Detect which cell encompasses the target text, then output its [x, y] center coordinate. 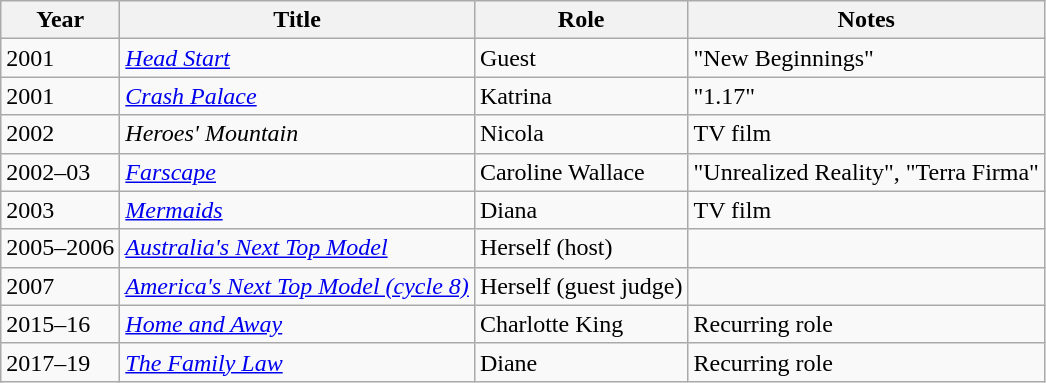
The Family Law [298, 362]
2005–2006 [60, 248]
"1.17" [866, 96]
Diana [581, 210]
Home and Away [298, 324]
Herself (host) [581, 248]
2002 [60, 134]
Australia's Next Top Model [298, 248]
Guest [581, 58]
Crash Palace [298, 96]
Mermaids [298, 210]
2002–03 [60, 172]
2017–19 [60, 362]
Katrina [581, 96]
Heroes' Mountain [298, 134]
Role [581, 20]
Herself (guest judge) [581, 286]
Nicola [581, 134]
Head Start [298, 58]
Year [60, 20]
Charlotte King [581, 324]
Caroline Wallace [581, 172]
Farscape [298, 172]
Notes [866, 20]
America's Next Top Model (cycle 8) [298, 286]
Diane [581, 362]
2015–16 [60, 324]
Title [298, 20]
"New Beginnings" [866, 58]
2007 [60, 286]
"Unrealized Reality", "Terra Firma" [866, 172]
2003 [60, 210]
